Output the (X, Y) coordinate of the center of the cell containing the given text.  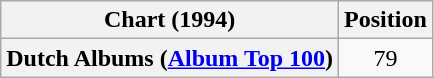
Dutch Albums (Album Top 100) (170, 58)
Chart (1994) (170, 20)
79 (386, 58)
Position (386, 20)
